Return [X, Y] of the center of cell containing provided text 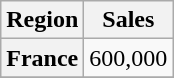
Sales [128, 20]
Region [42, 20]
France [42, 58]
600,000 [128, 58]
